From the cell containing the given text, extract its center point as [x, y] coordinate. 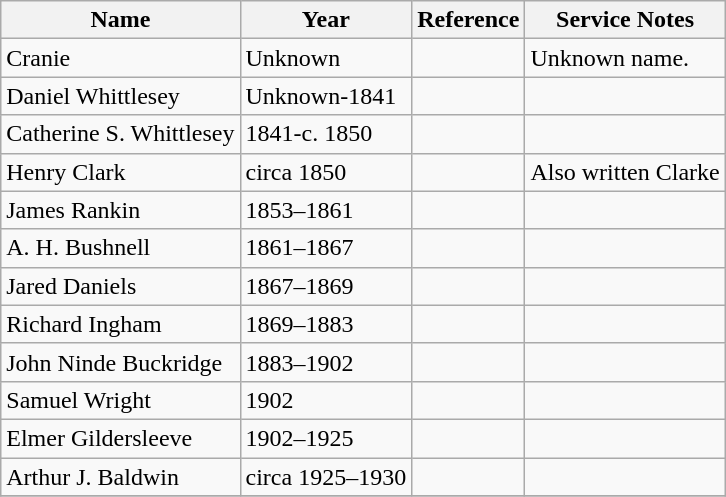
circa 1925–1930 [326, 477]
A. H. Bushnell [120, 248]
1861–1867 [326, 248]
Cranie [120, 58]
Unknown [326, 58]
1853–1861 [326, 210]
1883–1902 [326, 362]
Elmer Gildersleeve [120, 438]
Also written Clarke [625, 172]
1902–1925 [326, 438]
Arthur J. Baldwin [120, 477]
1867–1869 [326, 286]
1902 [326, 400]
James Rankin [120, 210]
Daniel Whittlesey [120, 96]
Catherine S. Whittlesey [120, 134]
Year [326, 20]
1841-c. 1850 [326, 134]
Unknown name. [625, 58]
1869–1883 [326, 324]
Service Notes [625, 20]
Jared Daniels [120, 286]
Henry Clark [120, 172]
Samuel Wright [120, 400]
Reference [468, 20]
circa 1850 [326, 172]
Name [120, 20]
Unknown-1841 [326, 96]
Richard Ingham [120, 324]
John Ninde Buckridge [120, 362]
